Capture the cell that displays the provided text and extract its (X, Y) central coordinate. 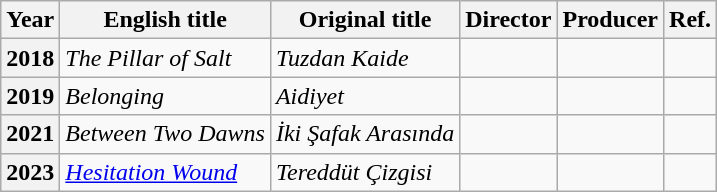
Tuzdan Kaide (364, 58)
Producer (610, 20)
English title (166, 20)
Belonging (166, 96)
2021 (30, 134)
Between Two Dawns (166, 134)
2023 (30, 172)
Aidiyet (364, 96)
Tereddüt Çizgisi (364, 172)
Year (30, 20)
Original title (364, 20)
Hesitation Wound (166, 172)
2019 (30, 96)
The Pillar of Salt (166, 58)
İki Şafak Arasında (364, 134)
2018 (30, 58)
Director (508, 20)
Ref. (690, 20)
